Extract the (x, y) coordinate from the center of the cell holding the provided text.  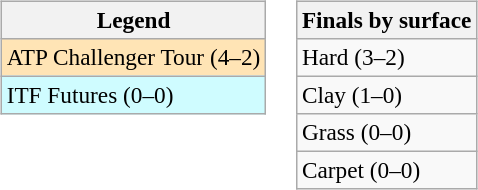
Carpet (0–0) (387, 171)
ITF Futures (0–0) (133, 95)
Grass (0–0) (387, 133)
ATP Challenger Tour (4–2) (133, 57)
Hard (3–2) (387, 57)
Finals by surface (387, 20)
Clay (1–0) (387, 95)
Legend (133, 20)
